Find where the given text appears and provide that cell's center as (x, y) coordinate. 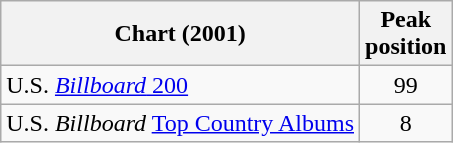
99 (406, 85)
U.S. Billboard 200 (180, 85)
Peakposition (406, 34)
U.S. Billboard Top Country Albums (180, 123)
Chart (2001) (180, 34)
8 (406, 123)
